Capture the cell that displays the provided text and extract its (x, y) central coordinate. 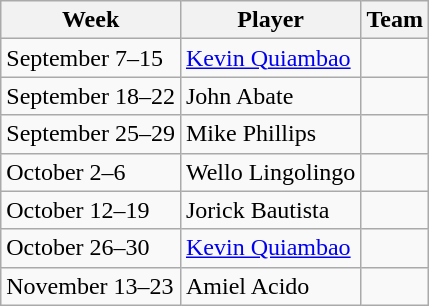
Player (270, 20)
Week (91, 20)
Mike Phillips (270, 134)
October 26–30 (91, 248)
Team (395, 20)
September 7–15 (91, 58)
October 2–6 (91, 172)
Jorick Bautista (270, 210)
September 18–22 (91, 96)
Wello Lingolingo (270, 172)
September 25–29 (91, 134)
November 13–23 (91, 286)
John Abate (270, 96)
October 12–19 (91, 210)
Amiel Acido (270, 286)
